Identify which cell holds the provided text, then report its [X, Y] central coordinate. 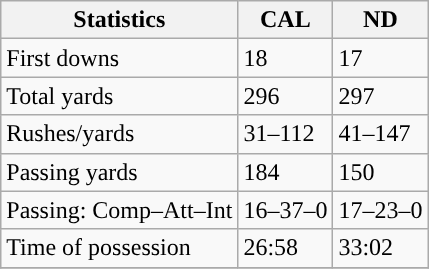
31–112 [286, 134]
ND [380, 20]
Statistics [120, 20]
17–23–0 [380, 210]
150 [380, 172]
26:58 [286, 248]
Time of possession [120, 248]
Total yards [120, 96]
297 [380, 96]
17 [380, 58]
Passing yards [120, 172]
16–37–0 [286, 210]
Passing: Comp–Att–Int [120, 210]
33:02 [380, 248]
184 [286, 172]
41–147 [380, 134]
296 [286, 96]
18 [286, 58]
CAL [286, 20]
Rushes/yards [120, 134]
First downs [120, 58]
